Pinpoint the cell where the given text exists, returning its (X, Y) midpoint coordinate. 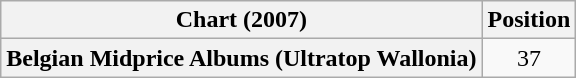
Chart (2007) (242, 20)
Position (529, 20)
37 (529, 58)
Belgian Midprice Albums (Ultratop Wallonia) (242, 58)
